For the text-containing cell, return its midpoint in [x, y] coordinate format. 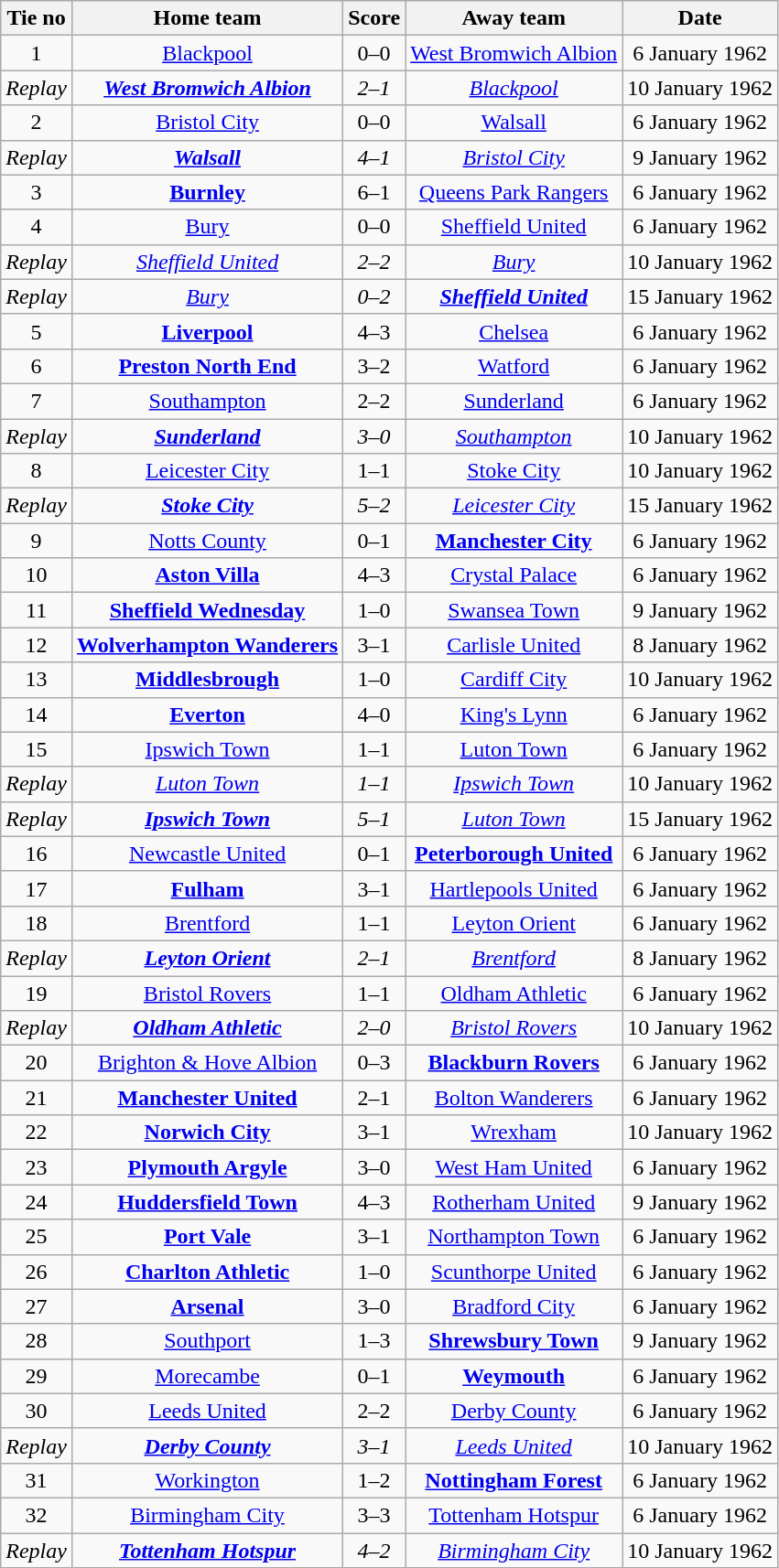
11 [37, 610]
3–3 [374, 1515]
Huddersfield Town [207, 1202]
21 [37, 1098]
Queens Park Rangers [514, 192]
Manchester City [514, 541]
Cardiff City [514, 680]
4–1 [374, 157]
Rotherham United [514, 1202]
0–2 [374, 296]
Arsenal [207, 1306]
25 [37, 1237]
Workington [207, 1480]
1–2 [374, 1480]
5–2 [374, 506]
Tie no [37, 18]
2–0 [374, 1028]
Wolverhampton Wanderers [207, 645]
Plymouth Argyle [207, 1167]
Manchester United [207, 1098]
7 [37, 401]
Northampton Town [514, 1237]
Preston North End [207, 366]
Swansea Town [514, 610]
Fulham [207, 888]
Sheffield Wednesday [207, 610]
Hartlepools United [514, 888]
Southport [207, 1341]
12 [37, 645]
Weymouth [514, 1376]
Charlton Athletic [207, 1272]
West Ham United [514, 1167]
6 [37, 366]
23 [37, 1167]
14 [37, 714]
Peterborough United [514, 854]
3 [37, 192]
15 [37, 749]
5 [37, 331]
Norwich City [207, 1133]
Middlesbrough [207, 680]
Port Vale [207, 1237]
Shrewsbury Town [514, 1341]
Bradford City [514, 1306]
4–2 [374, 1551]
32 [37, 1515]
1–3 [374, 1341]
8 [37, 471]
Nottingham Forest [514, 1480]
Carlisle United [514, 645]
Newcastle United [207, 854]
4 [37, 227]
Burnley [207, 192]
1 [37, 53]
Wrexham [514, 1133]
Crystal Palace [514, 575]
22 [37, 1133]
Morecambe [207, 1376]
19 [37, 993]
28 [37, 1341]
20 [37, 1063]
5–1 [374, 819]
Scunthorpe United [514, 1272]
Liverpool [207, 331]
2 [37, 123]
13 [37, 680]
Away team [514, 18]
31 [37, 1480]
4–0 [374, 714]
16 [37, 854]
Watford [514, 366]
3–2 [374, 366]
Score [374, 18]
30 [37, 1411]
0–3 [374, 1063]
29 [37, 1376]
Home team [207, 18]
Date [700, 18]
17 [37, 888]
Brighton & Hove Albion [207, 1063]
18 [37, 923]
10 [37, 575]
6–1 [374, 192]
27 [37, 1306]
Blackburn Rovers [514, 1063]
9 [37, 541]
Everton [207, 714]
Notts County [207, 541]
26 [37, 1272]
Aston Villa [207, 575]
King's Lynn [514, 714]
24 [37, 1202]
Chelsea [514, 331]
Bolton Wanderers [514, 1098]
